Scan for the cell matching the given text and deliver its (X, Y) coordinate at center. 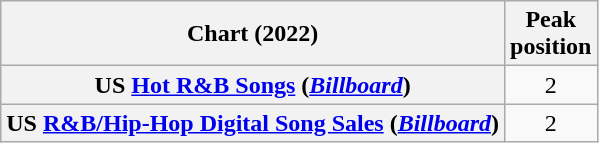
US Hot R&B Songs (Billboard) (253, 85)
US R&B/Hip-Hop Digital Song Sales (Billboard) (253, 123)
Peakposition (551, 34)
Chart (2022) (253, 34)
